Detect which cell encompasses the target text, then output its [x, y] center coordinate. 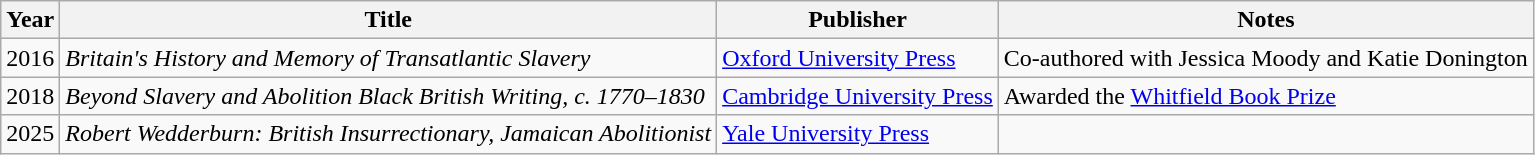
Beyond Slavery and Abolition Black British Writing, c. 1770–1830 [388, 96]
Britain's History and Memory of Transatlantic Slavery [388, 58]
2018 [30, 96]
2025 [30, 134]
Year [30, 20]
Robert Wedderburn: British Insurrectionary, Jamaican Abolitionist [388, 134]
Title [388, 20]
Co-authored with Jessica Moody and Katie Donington [1266, 58]
Oxford University Press [858, 58]
Publisher [858, 20]
Notes [1266, 20]
Awarded the Whitfield Book Prize [1266, 96]
2016 [30, 58]
Cambridge University Press [858, 96]
Yale University Press [858, 134]
